Extract the [x, y] coordinate from the center of the cell holding the provided text.  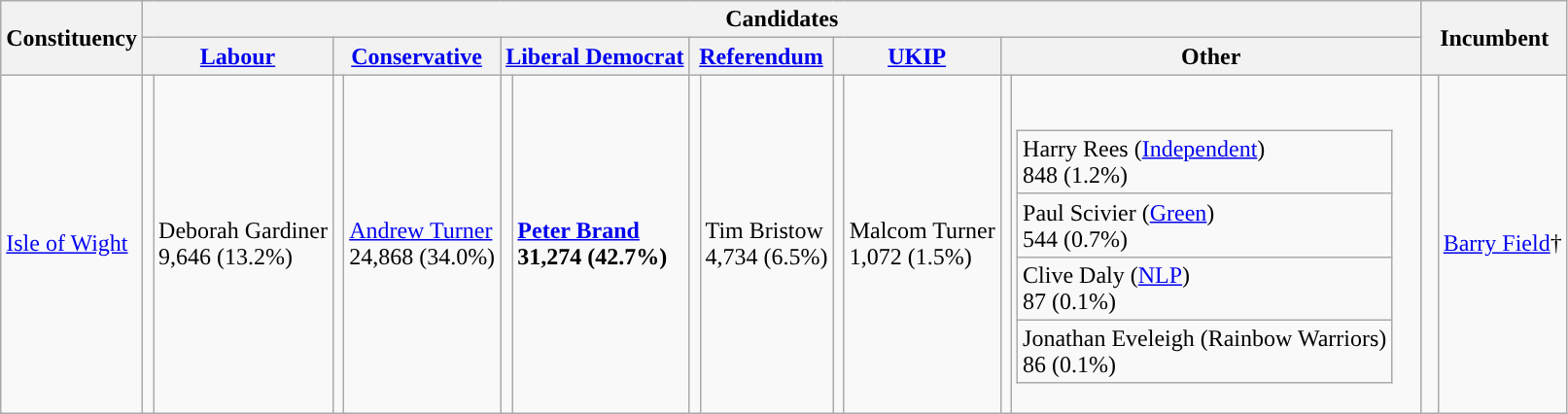
Clive Daly (NLP)87 (0.1%) [1205, 288]
Constituency [72, 38]
Liberal Democrat [595, 56]
Andrew Turner24,868 (34.0%) [422, 244]
Deborah Gardiner9,646 (13.2%) [243, 244]
Paul Scivier (Green)544 (0.7%) [1205, 225]
Incumbent [1494, 38]
Barry Field† [1503, 244]
Harry Rees (Independent)848 (1.2%) Paul Scivier (Green)544 (0.7%) Clive Daly (NLP)87 (0.1%) Jonathan Eveleigh (Rainbow Warriors)86 (0.1%) [1216, 244]
Jonathan Eveleigh (Rainbow Warriors)86 (0.1%) [1205, 352]
Labour [237, 56]
Harry Rees (Independent)848 (1.2%) [1205, 161]
Referendum [761, 56]
Candidates [782, 19]
Isle of Wight [72, 244]
Conservative [417, 56]
UKIP [917, 56]
Tim Bristow4,734 (6.5%) [766, 244]
Peter Brand31,274 (42.7%) [601, 244]
Other [1211, 56]
Malcom Turner1,072 (1.5%) [922, 244]
